Return [x, y] of the center of cell containing provided text 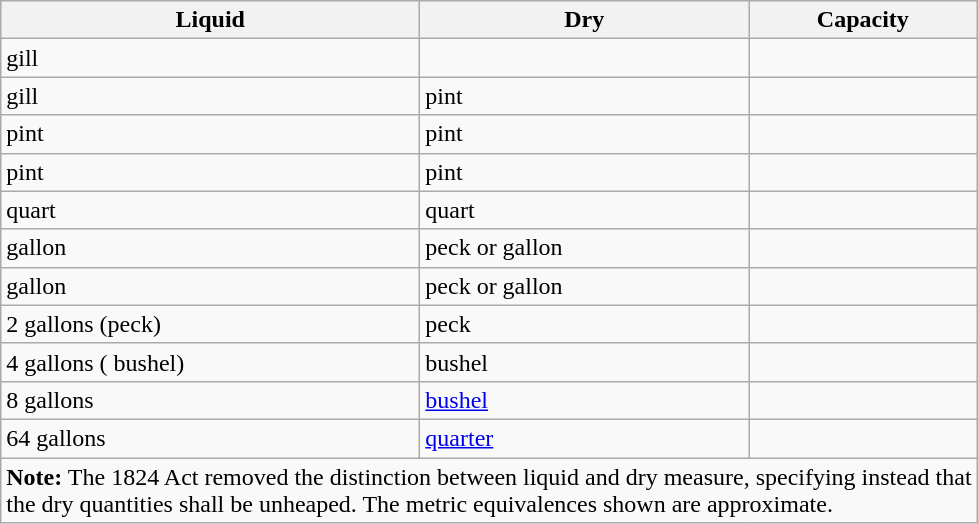
Capacity [863, 20]
64 gallons [210, 438]
Dry [584, 20]
4 gallons ( bushel) [210, 362]
Liquid [210, 20]
peck [584, 324]
2 gallons (peck) [210, 324]
8 gallons [210, 400]
quarter [584, 438]
